Locate the cell with the specified text and output its [X, Y] center coordinate. 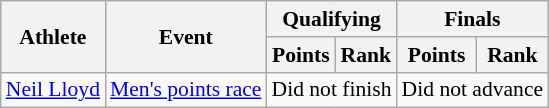
Finals [473, 19]
Neil Lloyd [53, 90]
Qualifying [331, 19]
Did not finish [331, 90]
Men's points race [186, 90]
Did not advance [473, 90]
Athlete [53, 36]
Event [186, 36]
